Detect which cell encompasses the target text, then output its [x, y] center coordinate. 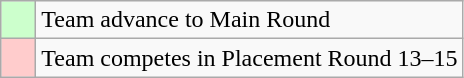
Team competes in Placement Round 13–15 [250, 58]
Team advance to Main Round [250, 20]
